Capture the cell that displays the provided text and extract its [x, y] central coordinate. 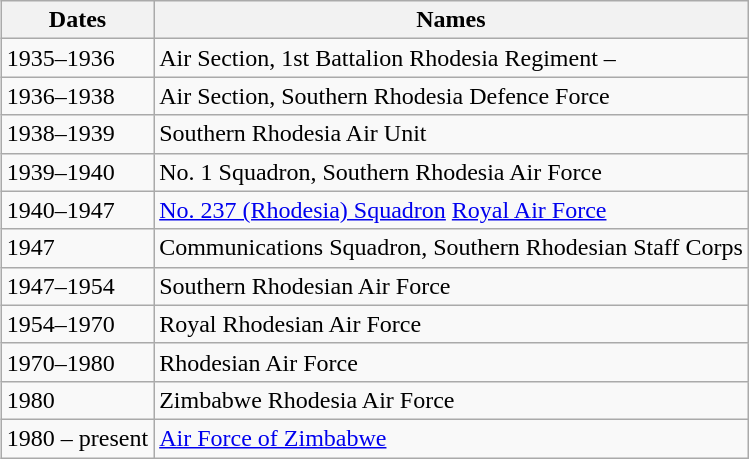
Air Section, Southern Rhodesia Defence Force [452, 96]
Names [452, 20]
Dates [77, 20]
No. 1 Squadron, Southern Rhodesia Air Force [452, 172]
Communications Squadron, Southern Rhodesian Staff Corps [452, 248]
1936–1938 [77, 96]
1954–1970 [77, 324]
1947 [77, 248]
Air Section, 1st Battalion Rhodesia Regiment – [452, 58]
1939–1940 [77, 172]
Royal Rhodesian Air Force [452, 324]
1935–1936 [77, 58]
Air Force of Zimbabwe [452, 438]
Zimbabwe Rhodesia Air Force [452, 400]
1940–1947 [77, 210]
Southern Rhodesia Air Unit [452, 134]
1938–1939 [77, 134]
Rhodesian Air Force [452, 362]
1980 – present [77, 438]
1947–1954 [77, 286]
1970–1980 [77, 362]
1980 [77, 400]
Southern Rhodesian Air Force [452, 286]
No. 237 (Rhodesia) Squadron Royal Air Force [452, 210]
